Determine the (x, y) coordinate at the center of the cell enclosing the given text.  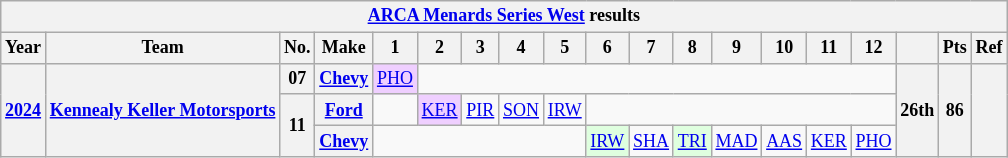
Pts (956, 48)
5 (564, 48)
26th (918, 110)
2024 (24, 110)
Team (162, 48)
07 (298, 78)
8 (692, 48)
Year (24, 48)
No. (298, 48)
Ford (344, 110)
SON (522, 110)
Kennealy Keller Motorsports (162, 110)
6 (608, 48)
MAD (736, 140)
AAS (784, 140)
2 (440, 48)
ARCA Menards Series West results (504, 16)
Ref (989, 48)
86 (956, 110)
3 (480, 48)
9 (736, 48)
10 (784, 48)
4 (522, 48)
SHA (652, 140)
Make (344, 48)
PIR (480, 110)
1 (396, 48)
7 (652, 48)
TRI (692, 140)
12 (874, 48)
